Pinpoint the cell where the given text exists, returning its [x, y] midpoint coordinate. 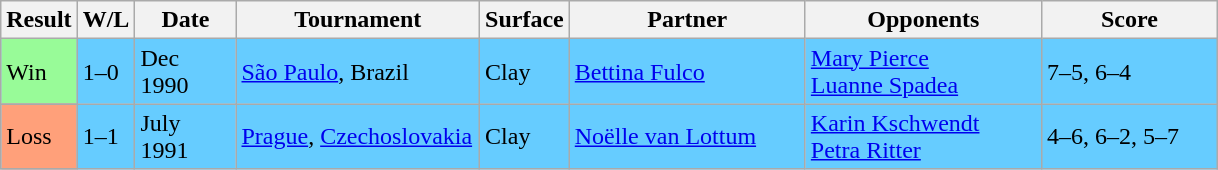
4–6, 6–2, 5–7 [1129, 136]
W/L [106, 20]
7–5, 6–4 [1129, 72]
Partner [687, 20]
Date [186, 20]
Bettina Fulco [687, 72]
July 1991 [186, 136]
Karin Kschwendt Petra Ritter [923, 136]
Noëlle van Lottum [687, 136]
Prague, Czechoslovakia [358, 136]
Surface [525, 20]
1–0 [106, 72]
Dec 1990 [186, 72]
São Paulo, Brazil [358, 72]
1–1 [106, 136]
Score [1129, 20]
Result [39, 20]
Opponents [923, 20]
Tournament [358, 20]
Loss [39, 136]
Win [39, 72]
Mary Pierce Luanne Spadea [923, 72]
